Identify which cell holds the provided text, then report its [X, Y] central coordinate. 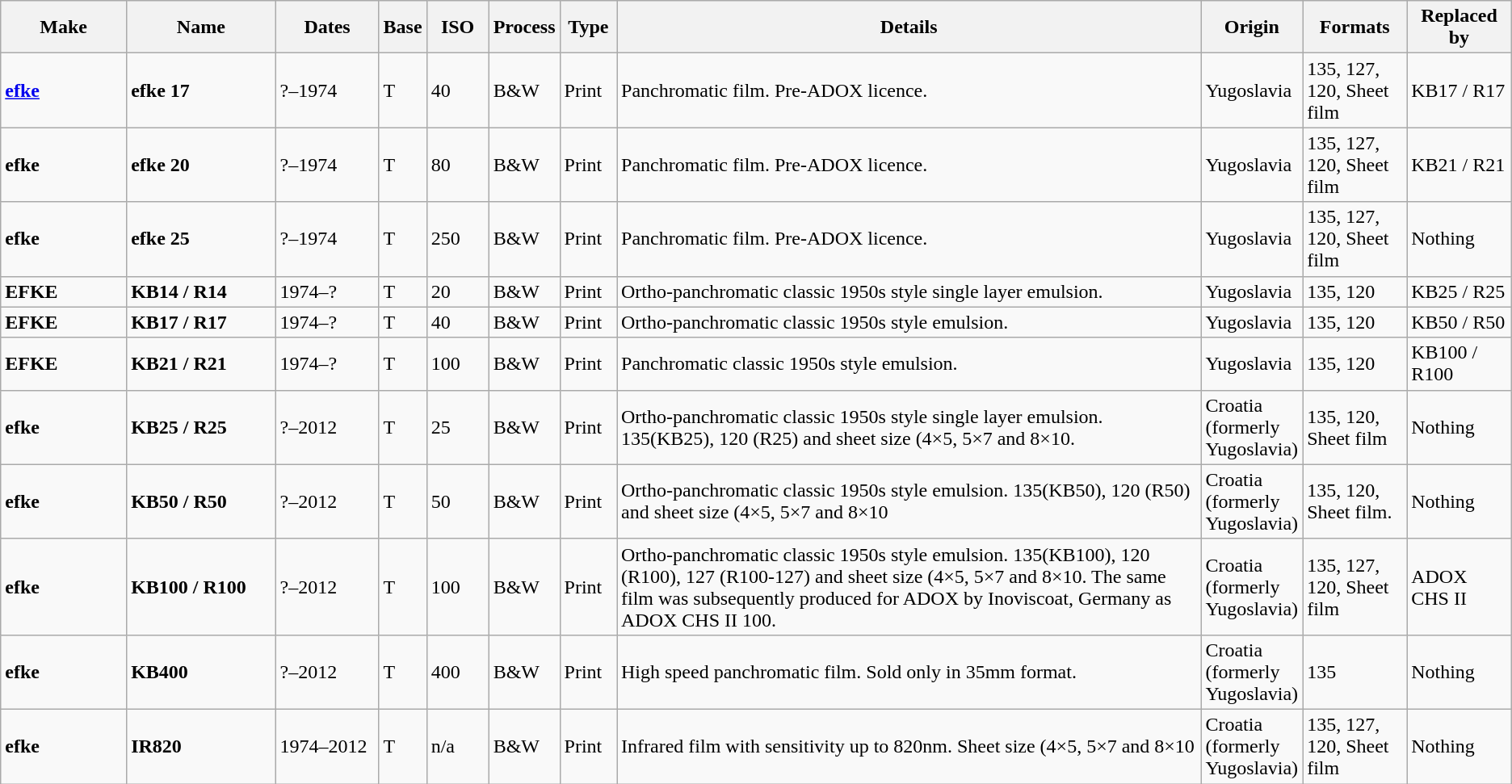
efke 25 [201, 239]
Dates [327, 27]
ISO [457, 27]
Base [402, 27]
1974–2012 [327, 746]
Origin [1252, 27]
KB14 / R14 [201, 291]
Type [588, 27]
Details [909, 27]
Ortho-panchromatic classic 1950s style single layer emulsion. [909, 291]
Ortho-panchromatic classic 1950s style emulsion. 135(KB50), 120 (R50) and sheet size (4×5, 5×7 and 8×10 [909, 501]
80 [457, 165]
25 [457, 427]
50 [457, 501]
IR820 [201, 746]
High speed panchromatic film. Sold only in 35mm format. [909, 672]
efke 20 [201, 165]
Infrared film with sensitivity up to 820nm. Sheet size (4×5, 5×7 and 8×10 [909, 746]
Ortho-panchromatic classic 1950s style single layer emulsion. 135(KB25), 120 (R25) and sheet size (4×5, 5×7 and 8×10. [909, 427]
Name [201, 27]
KB400 [201, 672]
135 [1355, 672]
Formats [1355, 27]
Process [524, 27]
Ortho-panchromatic classic 1950s style emulsion. [909, 322]
Make [64, 27]
Replaced by [1459, 27]
efke 17 [201, 90]
135, 120, Sheet film. [1355, 501]
Panchromatic classic 1950s style emulsion. [909, 363]
135, 120, Sheet film [1355, 427]
ADOX CHS II [1459, 586]
n/a [457, 746]
20 [457, 291]
400 [457, 672]
250 [457, 239]
